For the text-containing cell, return its midpoint in (x, y) coordinate format. 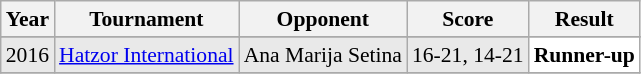
2016 (28, 55)
Hatzor International (146, 55)
Ana Marija Setina (323, 55)
Runner-up (584, 55)
Score (468, 19)
Year (28, 19)
Result (584, 19)
Tournament (146, 19)
16-21, 14-21 (468, 55)
Opponent (323, 19)
